Output the [x, y] coordinate of the center of the cell containing the given text.  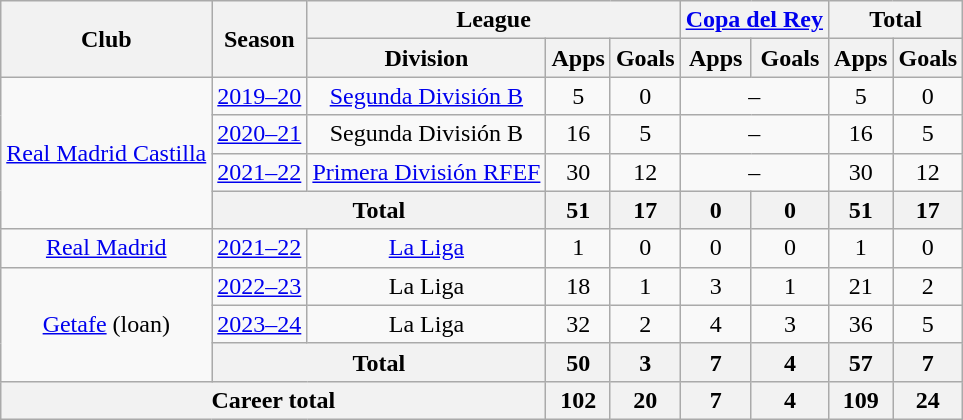
Season [260, 39]
Club [106, 39]
50 [578, 362]
32 [578, 324]
36 [861, 324]
League [494, 20]
2023–24 [260, 324]
Copa del Rey [754, 20]
2022–23 [260, 286]
57 [861, 362]
109 [861, 400]
24 [928, 400]
Real Madrid [106, 248]
Getafe (loan) [106, 324]
2019–20 [260, 96]
21 [861, 286]
Division [426, 58]
20 [645, 400]
Career total [274, 400]
Primera División RFEF [426, 172]
18 [578, 286]
Real Madrid Castilla [106, 153]
102 [578, 400]
2020–21 [260, 134]
